Scan for the cell matching the given text and deliver its [x, y] coordinate at center. 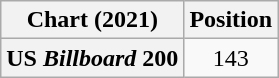
US Billboard 200 [92, 58]
143 [231, 58]
Position [231, 20]
Chart (2021) [92, 20]
